For the text-containing cell, return its midpoint in [X, Y] coordinate format. 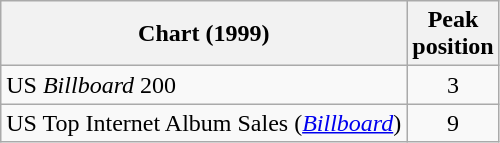
3 [453, 85]
US Top Internet Album Sales (Billboard) [204, 123]
Peakposition [453, 34]
9 [453, 123]
US Billboard 200 [204, 85]
Chart (1999) [204, 34]
